Scan for the cell matching the given text and deliver its (X, Y) coordinate at center. 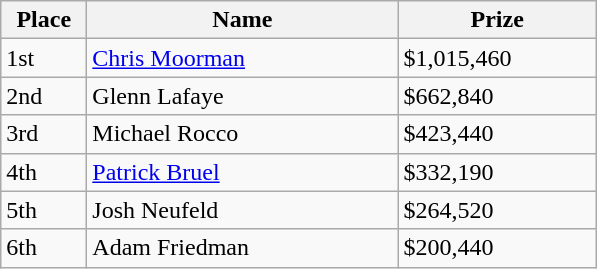
$332,190 (498, 172)
Josh Neufeld (242, 210)
Name (242, 20)
$423,440 (498, 134)
Prize (498, 20)
Patrick Bruel (242, 172)
$200,440 (498, 248)
$662,840 (498, 96)
3rd (44, 134)
Chris Moorman (242, 58)
5th (44, 210)
2nd (44, 96)
1st (44, 58)
Michael Rocco (242, 134)
$1,015,460 (498, 58)
Adam Friedman (242, 248)
Place (44, 20)
4th (44, 172)
6th (44, 248)
$264,520 (498, 210)
Glenn Lafaye (242, 96)
